Locate the cell with the specified text and output its (X, Y) center coordinate. 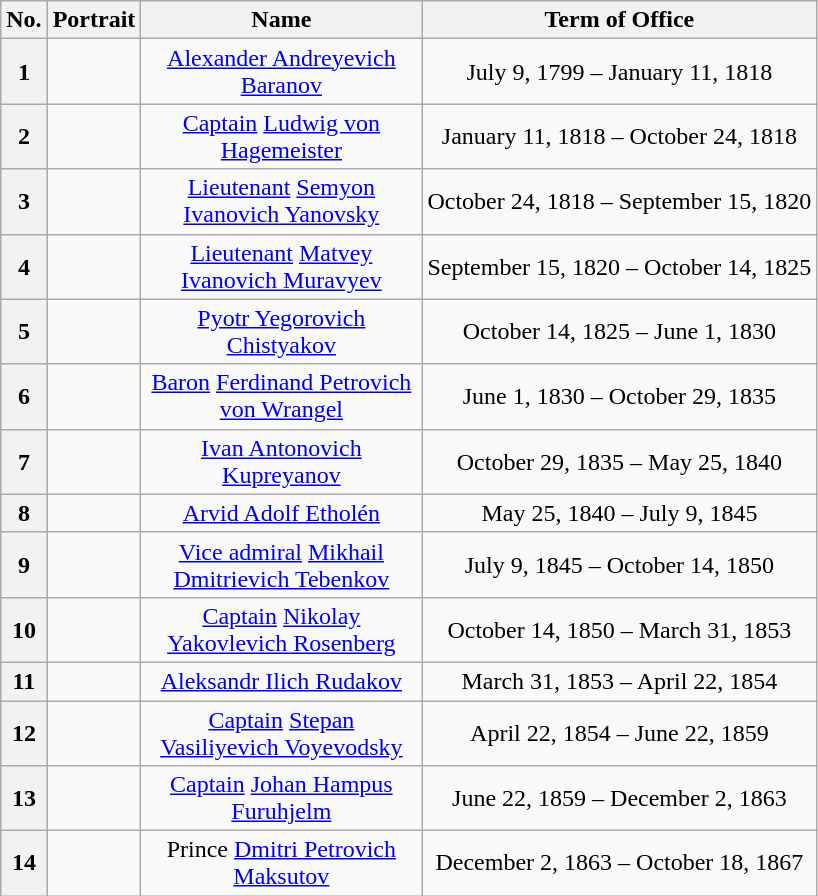
10 (24, 630)
5 (24, 332)
4 (24, 266)
Vice admiral Mikhail Dmitrievich Tebenkov (282, 564)
3 (24, 202)
June 22, 1859 – December 2, 1863 (620, 798)
7 (24, 462)
2 (24, 136)
Captain Nikolay Yakovlevich Rosenberg (282, 630)
July 9, 1845 – October 14, 1850 (620, 564)
9 (24, 564)
Captain Ludwig von Hagemeister (282, 136)
1 (24, 72)
April 22, 1854 – June 22, 1859 (620, 732)
Pyotr Yegorovich Chistyakov (282, 332)
Lieutenant Matvey Ivanovich Muravyev (282, 266)
14 (24, 864)
6 (24, 396)
October 24, 1818 – September 15, 1820 (620, 202)
Aleksandr Ilich Rudakov (282, 681)
Captain Stepan Vasiliyevich Voyevodsky (282, 732)
October 14, 1850 – March 31, 1853 (620, 630)
Baron Ferdinand Petrovich von Wrangel (282, 396)
September 15, 1820 – October 14, 1825 (620, 266)
Captain Johan Hampus Furuhjelm (282, 798)
May 25, 1840 – July 9, 1845 (620, 513)
Term of Office (620, 20)
July 9, 1799 – January 11, 1818 (620, 72)
October 14, 1825 – June 1, 1830 (620, 332)
December 2, 1863 – October 18, 1867 (620, 864)
12 (24, 732)
Name (282, 20)
March 31, 1853 – April 22, 1854 (620, 681)
13 (24, 798)
Alexander Andreyevich Baranov (282, 72)
Lieutenant Semyon Ivanovich Yanovsky (282, 202)
Ivan Antonovich Kupreyanov (282, 462)
Prince Dmitri Petrovich Maksutov (282, 864)
October 29, 1835 – May 25, 1840 (620, 462)
8 (24, 513)
June 1, 1830 – October 29, 1835 (620, 396)
January 11, 1818 – October 24, 1818 (620, 136)
Arvid Adolf Etholén (282, 513)
No. (24, 20)
11 (24, 681)
Portrait (94, 20)
